Determine the (X, Y) coordinate at the center of the cell enclosing the given text.  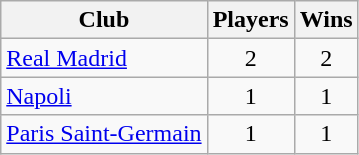
Players (250, 20)
Napoli (104, 96)
Real Madrid (104, 58)
Wins (326, 20)
Club (104, 20)
Paris Saint-Germain (104, 134)
